For the text-containing cell, return its midpoint in (X, Y) coordinate format. 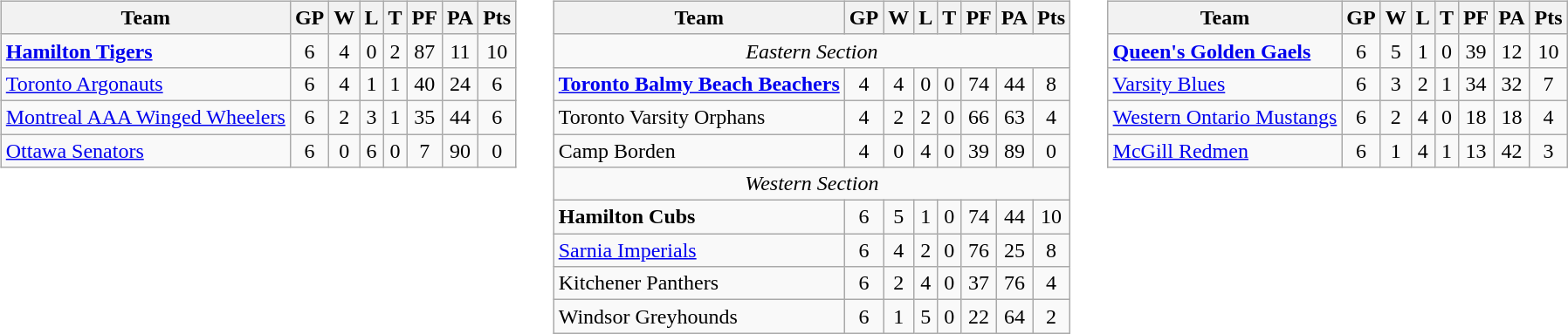
12 (1512, 51)
66 (979, 117)
Hamilton Cubs (698, 217)
25 (1014, 250)
34 (1475, 84)
Ottawa Senators (145, 151)
35 (424, 117)
89 (1014, 151)
Western Section (812, 184)
11 (459, 51)
Eastern Section (812, 51)
37 (979, 283)
64 (1014, 317)
Montreal AAA Winged Wheelers (145, 117)
32 (1512, 84)
90 (459, 151)
Western Ontario Mustangs (1225, 117)
Varsity Blues (1225, 84)
63 (1014, 117)
Toronto Balmy Beach Beachers (698, 84)
13 (1475, 151)
22 (979, 317)
Camp Borden (698, 151)
Toronto Argonauts (145, 84)
Hamilton Tigers (145, 51)
Windsor Greyhounds (698, 317)
Kitchener Panthers (698, 283)
Toronto Varsity Orphans (698, 117)
87 (424, 51)
24 (459, 84)
Sarnia Imperials (698, 250)
Queen's Golden Gaels (1225, 51)
42 (1512, 151)
40 (424, 84)
McGill Redmen (1225, 151)
